Scan for the cell matching the given text and deliver its [x, y] coordinate at center. 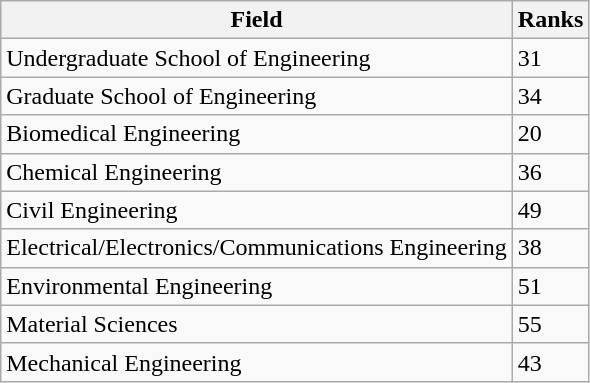
Undergraduate School of Engineering [257, 58]
Biomedical Engineering [257, 134]
38 [550, 248]
Electrical/Electronics/Communications Engineering [257, 248]
Ranks [550, 20]
31 [550, 58]
Mechanical Engineering [257, 362]
Civil Engineering [257, 210]
20 [550, 134]
51 [550, 286]
43 [550, 362]
Chemical Engineering [257, 172]
Material Sciences [257, 324]
Field [257, 20]
55 [550, 324]
Environmental Engineering [257, 286]
34 [550, 96]
Graduate School of Engineering [257, 96]
36 [550, 172]
49 [550, 210]
